Identify which cell holds the provided text, then report its (X, Y) central coordinate. 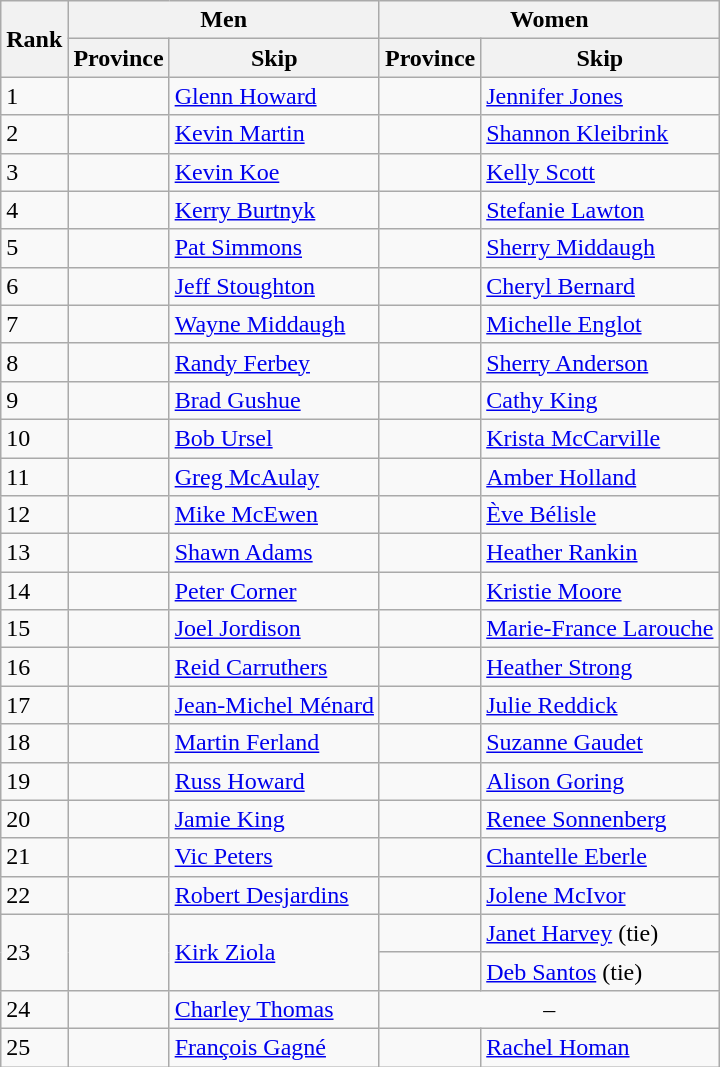
Robert Desjardins (274, 895)
Jolene McIvor (600, 895)
21 (34, 857)
11 (34, 477)
18 (34, 743)
Cheryl Bernard (600, 286)
Michelle Englot (600, 324)
Bob Ursel (274, 438)
Rachel Homan (600, 1047)
3 (34, 172)
24 (34, 1009)
François Gagné (274, 1047)
Shawn Adams (274, 553)
Kerry Burtnyk (274, 210)
16 (34, 667)
Joel Jordison (274, 629)
8 (34, 362)
Suzanne Gaudet (600, 743)
Kevin Koe (274, 172)
4 (34, 210)
Shannon Kleibrink (600, 134)
Jennifer Jones (600, 96)
Glenn Howard (274, 96)
Brad Gushue (274, 400)
13 (34, 553)
Reid Carruthers (274, 667)
Chantelle Eberle (600, 857)
Pat Simmons (274, 248)
Charley Thomas (274, 1009)
Peter Corner (274, 591)
7 (34, 324)
19 (34, 781)
Rank (34, 39)
22 (34, 895)
Kirk Ziola (274, 952)
Randy Ferbey (274, 362)
9 (34, 400)
Sherry Anderson (600, 362)
Ève Bélisle (600, 515)
Women (549, 20)
Krista McCarville (600, 438)
Martin Ferland (274, 743)
25 (34, 1047)
Heather Rankin (600, 553)
Renee Sonnenberg (600, 819)
14 (34, 591)
Mike McEwen (274, 515)
10 (34, 438)
20 (34, 819)
1 (34, 96)
Janet Harvey (tie) (600, 933)
Sherry Middaugh (600, 248)
Amber Holland (600, 477)
Jean-Michel Ménard (274, 705)
Deb Santos (tie) (600, 971)
23 (34, 952)
6 (34, 286)
Cathy King (600, 400)
5 (34, 248)
Men (224, 20)
Stefanie Lawton (600, 210)
Kelly Scott (600, 172)
Greg McAulay (274, 477)
12 (34, 515)
17 (34, 705)
Kevin Martin (274, 134)
Marie-France Larouche (600, 629)
– (549, 1009)
Heather Strong (600, 667)
Wayne Middaugh (274, 324)
Kristie Moore (600, 591)
Jamie King (274, 819)
15 (34, 629)
2 (34, 134)
Julie Reddick (600, 705)
Jeff Stoughton (274, 286)
Vic Peters (274, 857)
Alison Goring (600, 781)
Russ Howard (274, 781)
